Return [x, y] of the center of cell containing provided text 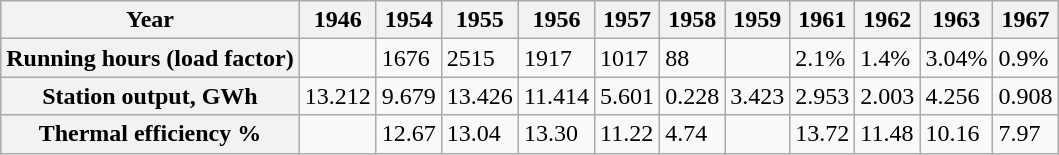
2.953 [822, 96]
Station output, GWh [150, 96]
11.22 [628, 134]
1967 [1026, 20]
11.48 [888, 134]
0.228 [692, 96]
1017 [628, 58]
13.426 [480, 96]
3.423 [758, 96]
1958 [692, 20]
1946 [338, 20]
0.908 [1026, 96]
1961 [822, 20]
1955 [480, 20]
4.256 [956, 96]
1676 [408, 58]
88 [692, 58]
Year [150, 20]
Thermal efficiency % [150, 134]
1963 [956, 20]
12.67 [408, 134]
2.1% [822, 58]
2.003 [888, 96]
1959 [758, 20]
1962 [888, 20]
1954 [408, 20]
3.04% [956, 58]
1.4% [888, 58]
11.414 [556, 96]
1917 [556, 58]
10.16 [956, 134]
13.04 [480, 134]
7.97 [1026, 134]
13.212 [338, 96]
4.74 [692, 134]
13.72 [822, 134]
5.601 [628, 96]
0.9% [1026, 58]
9.679 [408, 96]
1957 [628, 20]
2515 [480, 58]
1956 [556, 20]
Running hours (load factor) [150, 58]
13.30 [556, 134]
